Search for the cell housing the specified text and yield its (X, Y) center coordinate. 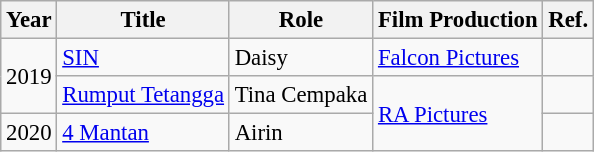
SIN (143, 58)
Airin (300, 133)
2020 (29, 133)
Falcon Pictures (458, 58)
Film Production (458, 20)
Daisy (300, 58)
Tina Cempaka (300, 95)
Rumput Tetangga (143, 95)
4 Mantan (143, 133)
Title (143, 20)
Year (29, 20)
2019 (29, 76)
Role (300, 20)
Ref. (568, 20)
RA Pictures (458, 114)
